Pinpoint the cell where the given text exists, returning its (x, y) midpoint coordinate. 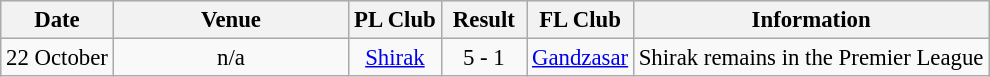
Information (810, 20)
n/a (231, 58)
5 - 1 (484, 58)
Shirak remains in the Premier League (810, 58)
Date (57, 20)
Venue (231, 20)
PL Club (395, 20)
Gandzasar (580, 58)
Shirak (395, 58)
FL Club (580, 20)
22 October (57, 58)
Result (484, 20)
